Capture the cell that displays the provided text and extract its (x, y) central coordinate. 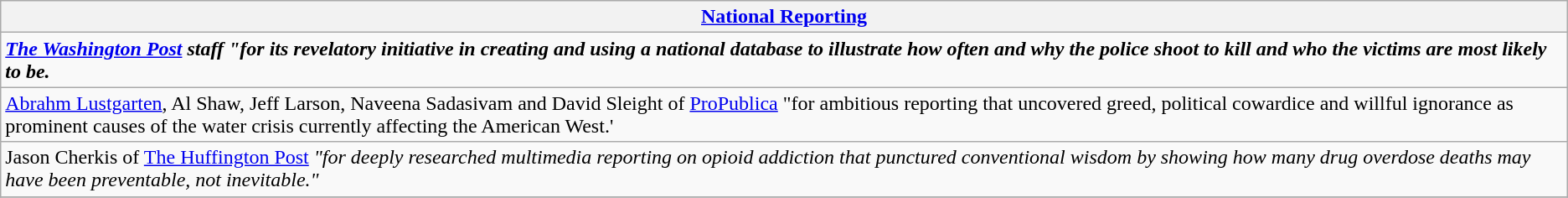
National Reporting (784, 17)
